Capture the cell that displays the provided text and extract its (X, Y) central coordinate. 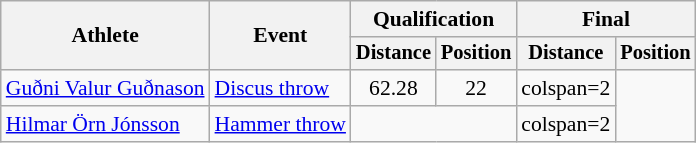
Final (606, 19)
Hammer throw (280, 124)
Discus throw (280, 88)
Hilmar Örn Jónsson (106, 124)
Guðni Valur Guðnason (106, 88)
22 (476, 88)
62.28 (394, 88)
Event (280, 36)
Qualification (434, 19)
Athlete (106, 36)
